Find where the given text appears and provide that cell's center as (x, y) coordinate. 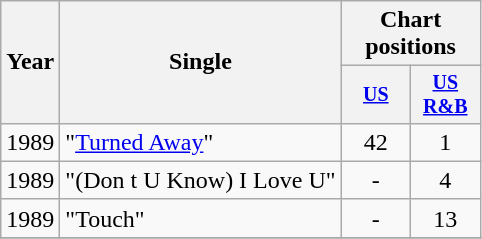
"Touch" (200, 218)
"Turned Away" (200, 142)
4 (446, 180)
1 (446, 142)
13 (446, 218)
"(Don t U Know) I Love U" (200, 180)
Year (30, 62)
Chart positions (410, 34)
USR&B (446, 94)
Single (200, 62)
42 (376, 142)
US (376, 94)
